Scan for the cell matching the given text and deliver its [x, y] coordinate at center. 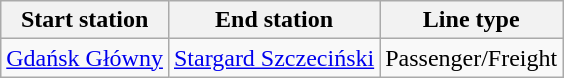
Gdańsk Główny [85, 58]
Passenger/Freight [472, 58]
Line type [472, 20]
Start station [85, 20]
End station [274, 20]
Stargard Szczeciński [274, 58]
